Provide the [x, y] coordinate of the cell's center where the given text is located.  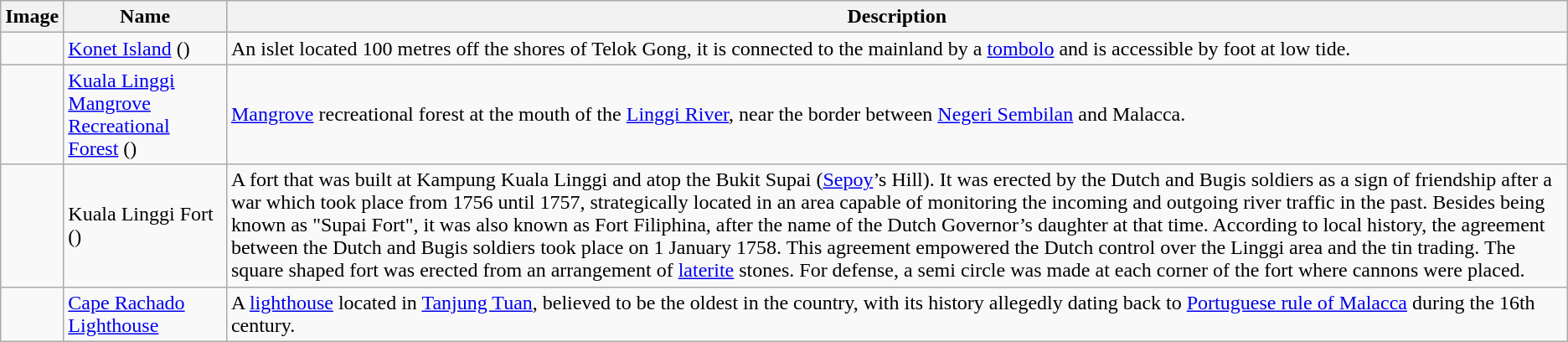
Konet Island () [146, 49]
Mangrove recreational forest at the mouth of the Linggi River, near the border between Negeri Sembilan and Malacca. [896, 114]
An islet located 100 metres off the shores of Telok Gong, it is connected to the mainland by a tombolo and is accessible by foot at low tide. [896, 49]
Description [896, 17]
Image [32, 17]
Kuala Linggi Fort () [146, 225]
Kuala Linggi Mangrove Recreational Forest () [146, 114]
Cape Rachado Lighthouse [146, 313]
Name [146, 17]
